Identify which cell holds the provided text, then report its (X, Y) central coordinate. 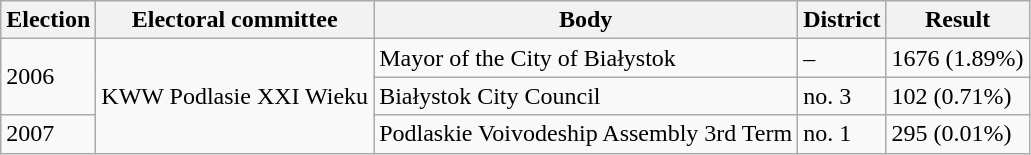
District (842, 20)
Electoral committee (235, 20)
Result (958, 20)
KWW Podlasie XXI Wieku (235, 96)
Mayor of the City of Białystok (586, 58)
– (842, 58)
no. 3 (842, 96)
2007 (48, 134)
Body (586, 20)
Election (48, 20)
Białystok City Council (586, 96)
Podlaskie Voivodeship Assembly 3rd Term (586, 134)
1676 (1.89%) (958, 58)
102 (0.71%) (958, 96)
no. 1 (842, 134)
2006 (48, 77)
295 (0.01%) (958, 134)
